Identify which cell holds the provided text, then report its (X, Y) central coordinate. 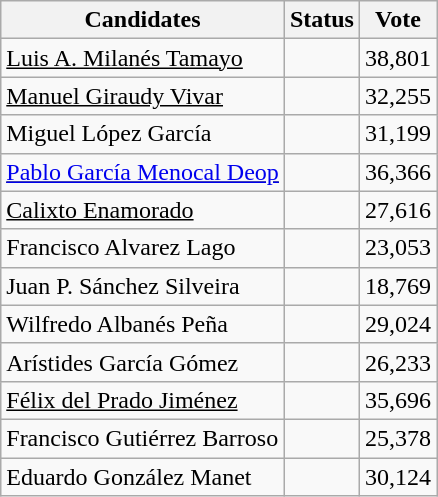
32,255 (398, 96)
38,801 (398, 58)
Candidates (143, 20)
36,366 (398, 172)
Félix del Prado Jiménez (143, 400)
27,616 (398, 210)
Francisco Alvarez Lago (143, 248)
Francisco Gutiérrez Barroso (143, 438)
35,696 (398, 400)
29,024 (398, 324)
Juan P. Sánchez Silveira (143, 286)
Luis A. Milanés Tamayo (143, 58)
25,378 (398, 438)
Eduardo González Manet (143, 477)
Status (322, 20)
26,233 (398, 362)
Calixto Enamorado (143, 210)
Pablo García Menocal Deop (143, 172)
Arístides García Gómez (143, 362)
Wilfredo Albanés Peña (143, 324)
Miguel López García (143, 134)
18,769 (398, 286)
Manuel Giraudy Vivar (143, 96)
23,053 (398, 248)
31,199 (398, 134)
Vote (398, 20)
30,124 (398, 477)
